Capture the cell that displays the provided text and extract its (x, y) central coordinate. 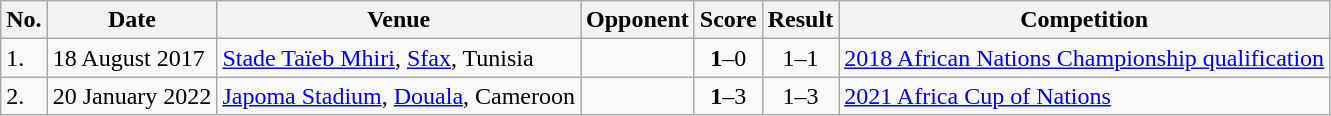
1–0 (728, 58)
1–1 (800, 58)
Result (800, 20)
2. (24, 96)
Stade Taïeb Mhiri, Sfax, Tunisia (399, 58)
Date (132, 20)
1. (24, 58)
2018 African Nations Championship qualification (1084, 58)
Competition (1084, 20)
Score (728, 20)
2021 Africa Cup of Nations (1084, 96)
18 August 2017 (132, 58)
No. (24, 20)
Opponent (638, 20)
Japoma Stadium, Douala, Cameroon (399, 96)
Venue (399, 20)
20 January 2022 (132, 96)
